Return the [x, y] coordinate for the center point of the cell that contains the specified text.  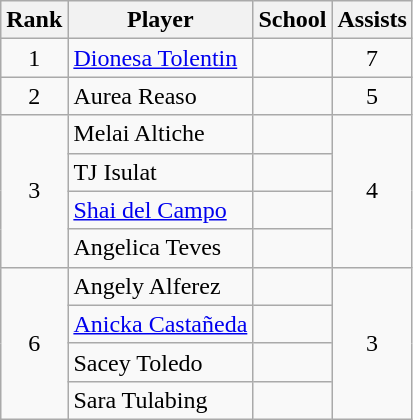
Shai del Campo [160, 210]
6 [34, 343]
Aurea Reaso [160, 96]
Player [160, 20]
School [292, 20]
Angely Alferez [160, 286]
Sara Tulabing [160, 400]
1 [34, 58]
7 [372, 58]
Dionesa Tolentin [160, 58]
2 [34, 96]
Rank [34, 20]
4 [372, 191]
Melai Altiche [160, 134]
Angelica Teves [160, 248]
Assists [372, 20]
5 [372, 96]
Sacey Toledo [160, 362]
TJ Isulat [160, 172]
Anicka Castañeda [160, 324]
